Provide the (x, y) coordinate of the cell's center where the given text is located.  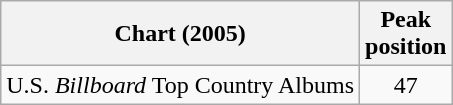
Peakposition (406, 34)
U.S. Billboard Top Country Albums (180, 85)
Chart (2005) (180, 34)
47 (406, 85)
